Output the [x, y] coordinate of the center of the cell containing the given text.  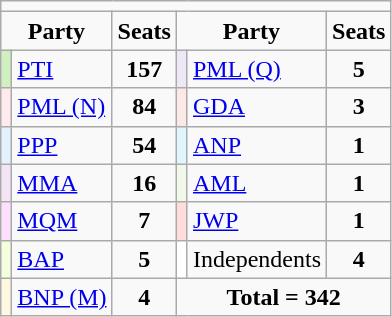
PTI [62, 69]
MQM [62, 221]
84 [144, 107]
PML (Q) [256, 69]
Total = 342 [283, 297]
ANP [256, 145]
GDA [256, 107]
Independents [256, 259]
16 [144, 183]
7 [144, 221]
157 [144, 69]
JWP [256, 221]
PPP [62, 145]
54 [144, 145]
AML [256, 183]
BAP [62, 259]
3 [359, 107]
BNP (M) [62, 297]
MMA [62, 183]
PML (N) [62, 107]
